Scan for the cell matching the given text and deliver its (x, y) coordinate at center. 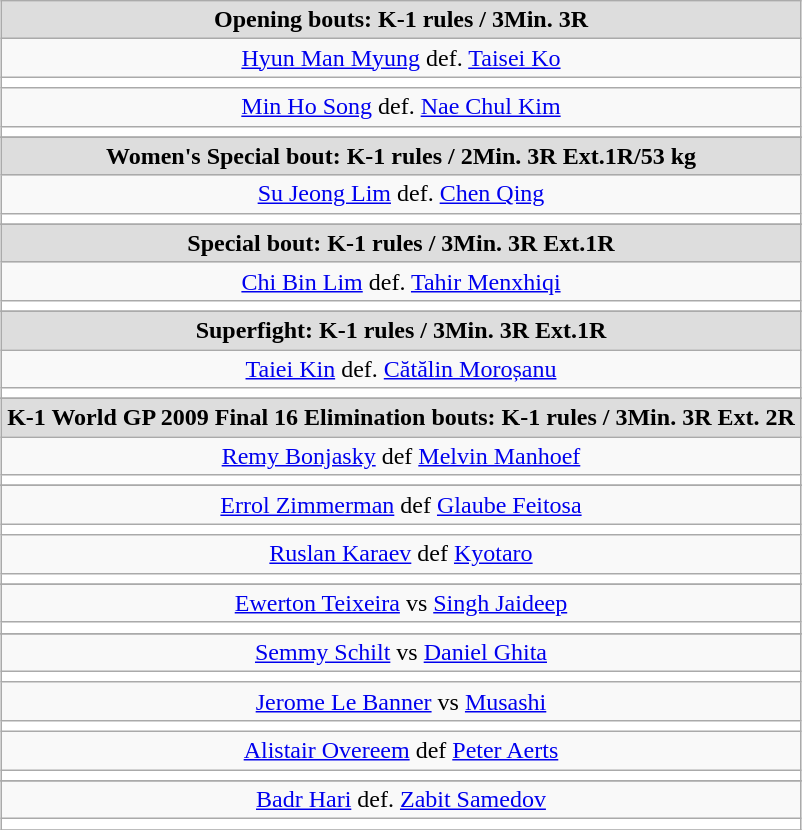
Min Ho Song def. Nae Chul Kim (402, 107)
Opening bouts: K-1 rules / 3Min. 3R (402, 20)
Badr Hari def. Zabit Samedov (402, 800)
Ruslan Karaev def Kyotaro (402, 554)
Semmy Schilt vs Daniel Ghita (402, 652)
Special bout: K-1 rules / 3Min. 3R Ext.1R (402, 243)
Taiei Kin def. Cătălin Moroșanu (402, 369)
Su Jeong Lim def. Chen Qing (402, 194)
Remy Bonjasky def Melvin Manhoef (402, 456)
Ewerton Teixeira vs Singh Jaideep (402, 603)
Women's Special bout: K-1 rules / 2Min. 3R Ext.1R/53 kg (402, 156)
Hyun Man Myung def. Taisei Ko (402, 58)
Chi Bin Lim def. Tahir Menxhiqi (402, 281)
K-1 World GP 2009 Final 16 Elimination bouts: K-1 rules / 3Min. 3R Ext. 2R (402, 418)
Jerome Le Banner vs Musashi (402, 701)
Errol Zimmerman def Glaube Feitosa (402, 505)
Superfight: K-1 rules / 3Min. 3R Ext.1R (402, 330)
Alistair Overeem def Peter Aerts (402, 750)
